Detect which cell encompasses the target text, then output its [x, y] center coordinate. 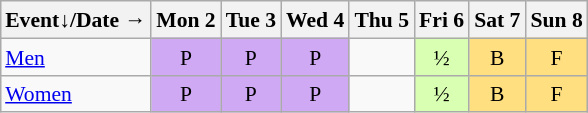
Men [76, 56]
Mon 2 [186, 20]
Sat 7 [497, 20]
Event↓/Date → [76, 20]
Women [76, 94]
Sun 8 [556, 20]
Fri 6 [442, 20]
Wed 4 [315, 20]
Tue 3 [251, 20]
Thu 5 [382, 20]
